Scan for the cell matching the given text and deliver its [x, y] coordinate at center. 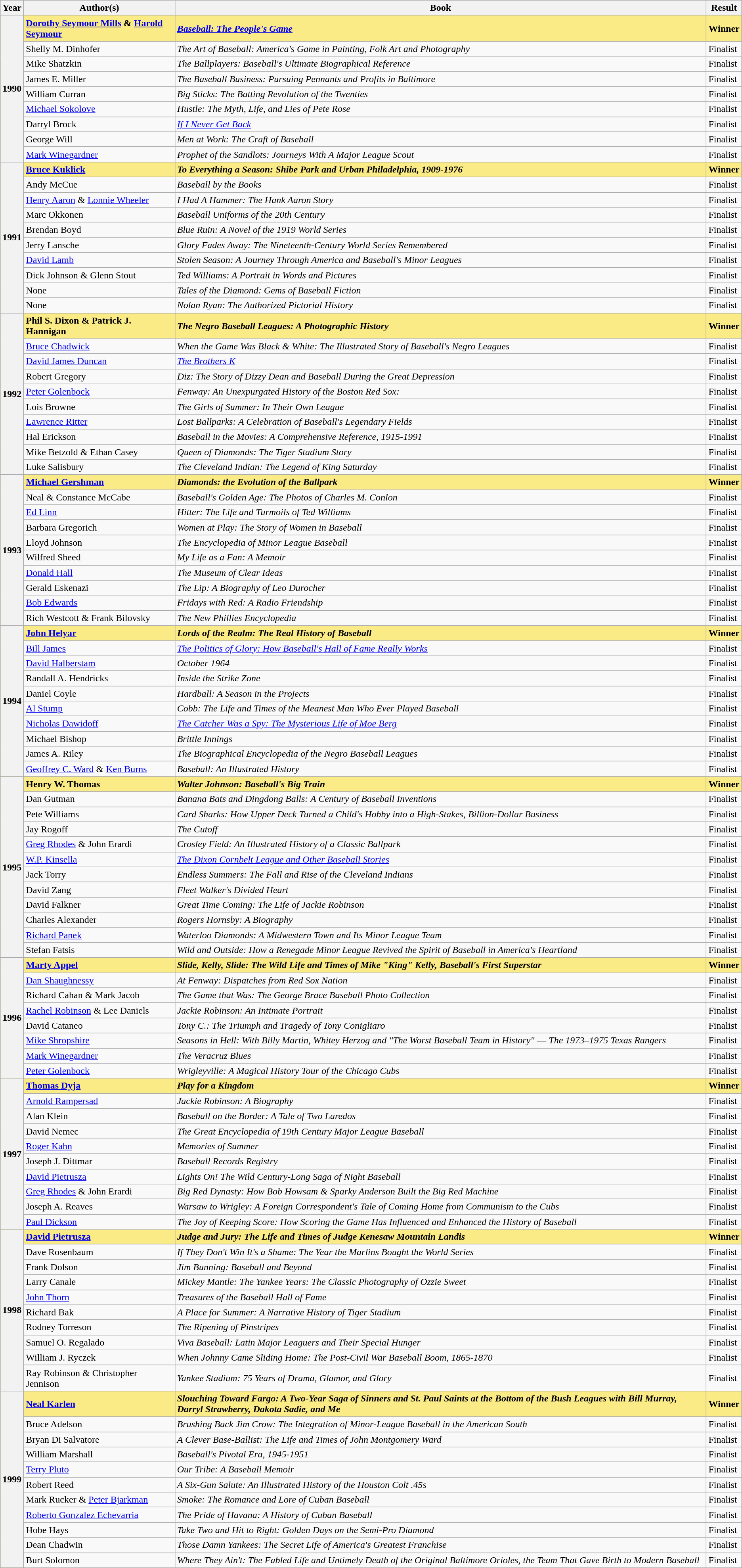
Henry Aaron & Lonnie Wheeler [99, 199]
The Joy of Keeping Score: How Scoring the Game Has Influenced and Enhanced the History of Baseball [441, 1222]
Robert Reed [99, 1485]
Baseball on the Border: A Tale of Two Laredos [441, 1116]
Rogers Hornsby: A Biography [441, 920]
Lawrence Ritter [99, 422]
Play for a Kingdom [441, 1086]
Hustle: The Myth, Life, and Lies of Pete Rose [441, 109]
Card Sharks: How Upper Deck Turned a Child's Hobby into a High-Stakes, Billion-Dollar Business [441, 814]
Mike Shatzkin [99, 64]
Take Two and Hit to Right: Golden Days on the Semi-Pro Diamond [441, 1530]
Men at Work: The Craft of Baseball [441, 139]
Al Stump [99, 709]
Michael Bishop [99, 739]
1998 [12, 1310]
David Halberstam [99, 663]
1994 [12, 701]
Yankee Stadium: 75 Years of Drama, Glamor, and Glory [441, 1378]
Thomas Dyja [99, 1086]
The Pride of Havana: A History of Cuban Baseball [441, 1515]
William Curran [99, 94]
Darryl Brock [99, 124]
Brendan Boyd [99, 230]
Fleet Walker's Divided Heart [441, 889]
A Six-Gun Salute: An Illustrated History of the Houston Colt .45s [441, 1485]
I Had A Hammer: The Hank Aaron Story [441, 199]
John Thorn [99, 1297]
Prophet of the Sandlots: Journeys With A Major League Scout [441, 154]
Seasons in Hell: With Billy Martin, Whitey Herzog and "The Worst Baseball Team in History" ― The 1973–1975 Texas Rangers [441, 1041]
The Cleveland Indian: The Legend of King Saturday [441, 467]
Endless Summers: The Fall and Rise of the Cleveland Indians [441, 874]
A Clever Base-Ballist: The Life and Times of John Montgomery Ward [441, 1439]
Wild and Outside: How a Renegade Minor League Revived the Spirit of Baseball in America's Heartland [441, 950]
Charles Alexander [99, 920]
Baseball Uniforms of the 20th Century [441, 215]
Rodney Torreson [99, 1327]
David Lamb [99, 260]
Burt Solomon [99, 1560]
Memories of Summer [441, 1146]
Stolen Season: A Journey Through America and Baseball's Minor Leagues [441, 260]
Roberto Gonzalez Echevarria [99, 1515]
The Art of Baseball: America's Game in Painting, Folk Art and Photography [441, 49]
Where They Ain't: The Fabled Life and Untimely Death of the Original Baltimore Orioles, the Team That Gave Birth to Modern Baseball [441, 1560]
Barbara Gregorich [99, 527]
Lois Browne [99, 406]
At Fenway: Dispatches from Red Sox Nation [441, 980]
Big Red Dynasty: How Bob Howsam & Sparky Anderson Built the Big Red Machine [441, 1192]
Jay Rogoff [99, 829]
John Helyar [99, 633]
Joseph J. Dittmar [99, 1161]
Michael Sokolove [99, 109]
Robert Gregory [99, 376]
Jackie Robinson: An Intimate Portrait [441, 1010]
The Cutoff [441, 829]
Slide, Kelly, Slide: The Wild Life and Times of Mike "King" Kelly, Baseball's First Superstar [441, 965]
Andy McCue [99, 184]
Jerry Lansche [99, 245]
James A. Riley [99, 754]
The Dixon Cornbelt League and Other Baseball Stories [441, 859]
Waterloo Diamonds: A Midwestern Town and Its Minor League Team [441, 935]
A Place for Summer: A Narrative History of Tiger Stadium [441, 1312]
If They Don't Win It's a Shame: The Year the Marlins Bought the World Series [441, 1252]
Glory Fades Away: The Nineteenth-Century World Series Remembered [441, 245]
Bruce Chadwick [99, 346]
Daniel Coyle [99, 694]
Baseball's Pivotal Era, 1945-1951 [441, 1455]
The Biographical Encyclopedia of the Negro Baseball Leagues [441, 754]
Henry W. Thomas [99, 784]
Diamonds: the Evolution of the Ballpark [441, 482]
David James Duncan [99, 361]
1991 [12, 237]
Hardball: A Season in the Projects [441, 694]
Neal Karlen [99, 1404]
James E. Miller [99, 79]
The New Phillies Encyclopedia [441, 618]
The Girls of Summer: In Their Own League [441, 406]
Crosley Field: An Illustrated History of a Classic Ballpark [441, 844]
Marty Appel [99, 965]
Mark Rucker & Peter Bjarkman [99, 1500]
Bill James [99, 648]
Jackie Robinson: A Biography [441, 1101]
Bryan Di Salvatore [99, 1439]
Lights On! The Wild Century-Long Saga of Night Baseball [441, 1177]
Frank Dolson [99, 1267]
Baseball's Golden Age: The Photos of Charles M. Conlon [441, 497]
David Cataneo [99, 1026]
Treasures of the Baseball Hall of Fame [441, 1297]
Rachel Robinson & Lee Daniels [99, 1010]
Book [441, 8]
Wrigleyville: A Magical History Tour of the Chicago Cubs [441, 1071]
Those Damn Yankees: The Secret Life of America's Greatest Franchise [441, 1545]
Bruce Kuklick [99, 169]
Hobe Hays [99, 1530]
William Marshall [99, 1455]
1999 [12, 1479]
Neal & Constance McCabe [99, 497]
Year [12, 8]
Judge and Jury: The Life and Times of Judge Kenesaw Mountain Landis [441, 1237]
Gerald Eskenazi [99, 588]
The Baseball Business: Pursuing Pennants and Profits in Baltimore [441, 79]
George Will [99, 139]
Marc Okkonen [99, 215]
1996 [12, 1018]
Donald Hall [99, 573]
Rich Westcott & Frank Bilovsky [99, 618]
Randall A. Hendricks [99, 678]
The Museum of Clear Ideas [441, 573]
The Encyclopedia of Minor League Baseball [441, 542]
Mike Shropshire [99, 1041]
Lloyd Johnson [99, 542]
Smoke: The Romance and Lore of Cuban Baseball [441, 1500]
Dave Rosenbaum [99, 1252]
The Great Encyclopedia of 19th Century Major League Baseball [441, 1131]
Luke Salisbury [99, 467]
Baseball: The People's Game [441, 29]
The Veracruz Blues [441, 1056]
Our Tribe: A Baseball Memoir [441, 1470]
Shelly M. Dinhofer [99, 49]
Dick Johnson & Glenn Stout [99, 275]
Nolan Ryan: The Authorized Pictorial History [441, 305]
Wilfred Sheed [99, 558]
If I Never Get Back [441, 124]
To Everything a Season: Shibe Park and Urban Philadelphia, 1909-1976 [441, 169]
Richard Cahan & Mark Jacob [99, 995]
Baseball in the Movies: A Comprehensive Reference, 1915-1991 [441, 437]
Tony C.: The Triumph and Tragedy of Tony Conigliaro [441, 1026]
Cobb: The Life and Times of the Meanest Man Who Ever Played Baseball [441, 709]
Bruce Adelson [99, 1424]
Brittle Innings [441, 739]
1990 [12, 89]
Queen of Diamonds: The Tiger Stadium Story [441, 452]
Lost Ballparks: A Celebration of Baseball's Legendary Fields [441, 422]
Tales of the Diamond: Gems of Baseball Fiction [441, 290]
1995 [12, 867]
Inside the Strike Zone [441, 678]
Great Time Coming: The Life of Jackie Robinson [441, 905]
Big Sticks: The Batting Revolution of the Twenties [441, 94]
Richard Bak [99, 1312]
Joseph A. Reaves [99, 1207]
Paul Dickson [99, 1222]
The Negro Baseball Leagues: A Photographic History [441, 326]
Fenway: An Unexpurgated History of the Boston Red Sox: [441, 391]
Walter Johnson: Baseball's Big Train [441, 784]
David Nemec [99, 1131]
Jim Bunning: Baseball and Beyond [441, 1267]
Author(s) [99, 8]
1992 [12, 394]
Result [724, 8]
Baseball: An Illustrated History [441, 769]
The Catcher Was a Spy: The Mysterious Life of Moe Berg [441, 724]
Baseball Records Registry [441, 1161]
Larry Canale [99, 1282]
The Game that Was: The George Brace Baseball Photo Collection [441, 995]
My Life as a Fan: A Memoir [441, 558]
Jack Torry [99, 874]
Baseball by the Books [441, 184]
Nicholas Dawidoff [99, 724]
Mike Betzold & Ethan Casey [99, 452]
1993 [12, 550]
William J. Ryczek [99, 1357]
Brushing Back Jim Crow: The Integration of Minor-League Baseball in the American South [441, 1424]
When Johnny Came Sliding Home: The Post-Civil War Baseball Boom, 1865-1870 [441, 1357]
1997 [12, 1154]
Warsaw to Wrigley: A Foreign Correspondent's Tale of Coming Home from Communism to the Cubs [441, 1207]
Hitter: The Life and Turmoils of Ted Williams [441, 512]
Dorothy Seymour Mills & Harold Seymour [99, 29]
W.P. Kinsella [99, 859]
Ted Williams: A Portrait in Words and Pictures [441, 275]
Arnold Rampersad [99, 1101]
Ed Linn [99, 512]
The Politics of Glory: How Baseball's Hall of Fame Really Works [441, 648]
Phil S. Dixon & Patrick J. Hannigan [99, 326]
Roger Kahn [99, 1146]
Banana Bats and Dingdong Balls: A Century of Baseball Inventions [441, 799]
Women at Play: The Story of Women in Baseball [441, 527]
Richard Panek [99, 935]
Dan Gutman [99, 799]
The Lip: A Biography of Leo Durocher [441, 588]
The Brothers K [441, 361]
Samuel O. Regalado [99, 1342]
Bob Edwards [99, 603]
Stefan Fatsis [99, 950]
The Ripening of Pinstripes [441, 1327]
The Ballplayers: Baseball's Ultimate Biographical Reference [441, 64]
Geoffrey C. Ward & Ken Burns [99, 769]
Viva Baseball: Latin Major Leaguers and Their Special Hunger [441, 1342]
Dan Shaughnessy [99, 980]
Lords of the Realm: The Real History of Baseball [441, 633]
Dean Chadwin [99, 1545]
Michael Gershman [99, 482]
October 1964 [441, 663]
Fridays with Red: A Radio Friendship [441, 603]
Blue Ruin: A Novel of the 1919 World Series [441, 230]
Diz: The Story of Dizzy Dean and Baseball During the Great Depression [441, 376]
Pete Williams [99, 814]
Terry Pluto [99, 1470]
David Zang [99, 889]
Alan Klein [99, 1116]
Mickey Mantle: The Yankee Years: The Classic Photography of Ozzie Sweet [441, 1282]
When the Game Was Black & White: The Illustrated Story of Baseball's Negro Leagues [441, 346]
David Falkner [99, 905]
Hal Erickson [99, 437]
Ray Robinson & Christopher Jennison [99, 1378]
